Return the [x, y] coordinate for the center point of the cell that contains the specified text.  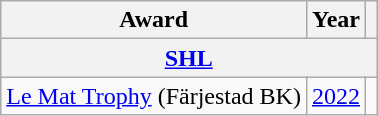
2022 [336, 96]
Award [154, 20]
Year [336, 20]
SHL [189, 58]
Le Mat Trophy (Färjestad BK) [154, 96]
